Extract the (X, Y) coordinate from the center of the cell holding the provided text.  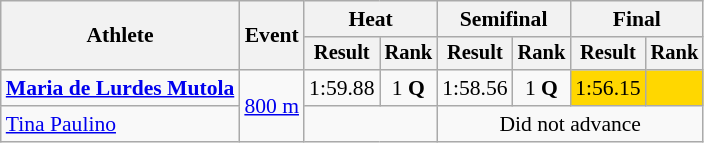
Final (636, 19)
1:56.15 (608, 88)
Maria de Lurdes Mutola (120, 88)
1:58.56 (474, 88)
Heat (370, 19)
Did not advance (570, 124)
1:59.88 (342, 88)
Semifinal (504, 19)
Event (272, 36)
Athlete (120, 36)
800 m (272, 106)
Tina Paulino (120, 124)
